Determine the [X, Y] coordinate at the center of the cell enclosing the given text.  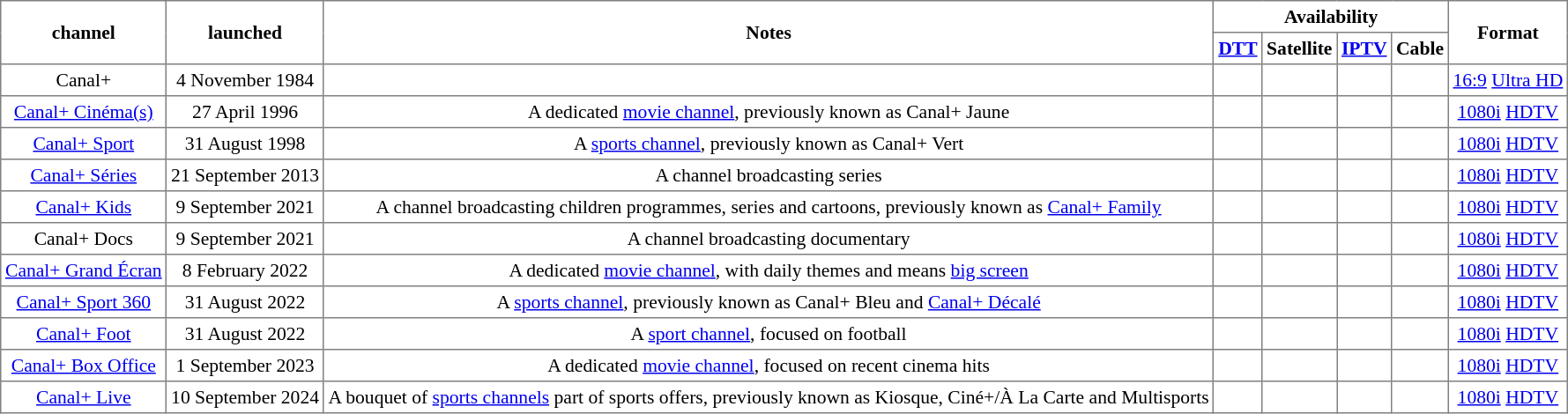
27 April 1996 [245, 112]
Satellite [1299, 48]
Canal+ Sport 360 [84, 302]
Canal+ Sport [84, 144]
31 August 1998 [245, 144]
A sports channel, previously known as Canal+ Vert [769, 144]
A channel broadcasting series [769, 175]
A dedicated movie channel, with daily themes and means big screen [769, 270]
A bouquet of sports channels part of sports offers, previously known as Kiosque, Ciné+/À La Carte and Multisports [769, 397]
Notes [769, 33]
Canal+ Box Office [84, 366]
channel [84, 33]
Canal+ Cinéma(s) [84, 112]
16:9 Ultra HD [1507, 80]
Format [1507, 33]
Canal+ Foot [84, 334]
Availability [1331, 17]
launched [245, 33]
Cable [1420, 48]
4 November 1984 [245, 80]
1 September 2023 [245, 366]
A sport channel, focused on football [769, 334]
A dedicated movie channel, previously known as Canal+ Jaune [769, 112]
DTT [1237, 48]
Canal+ Grand Écran [84, 270]
Canal+ Kids [84, 207]
8 February 2022 [245, 270]
Canal+ [84, 80]
Canal+ Live [84, 397]
10 September 2024 [245, 397]
A sports channel, previously known as Canal+ Bleu and Canal+ Décalé [769, 302]
Canal+ Séries [84, 175]
Canal+ Docs [84, 239]
A dedicated movie channel, focused on recent cinema hits [769, 366]
A channel broadcasting children programmes, series and cartoons, previously known as Canal+ Family [769, 207]
21 September 2013 [245, 175]
A channel broadcasting documentary [769, 239]
IPTV [1364, 48]
